For the text-containing cell, return its midpoint in [x, y] coordinate format. 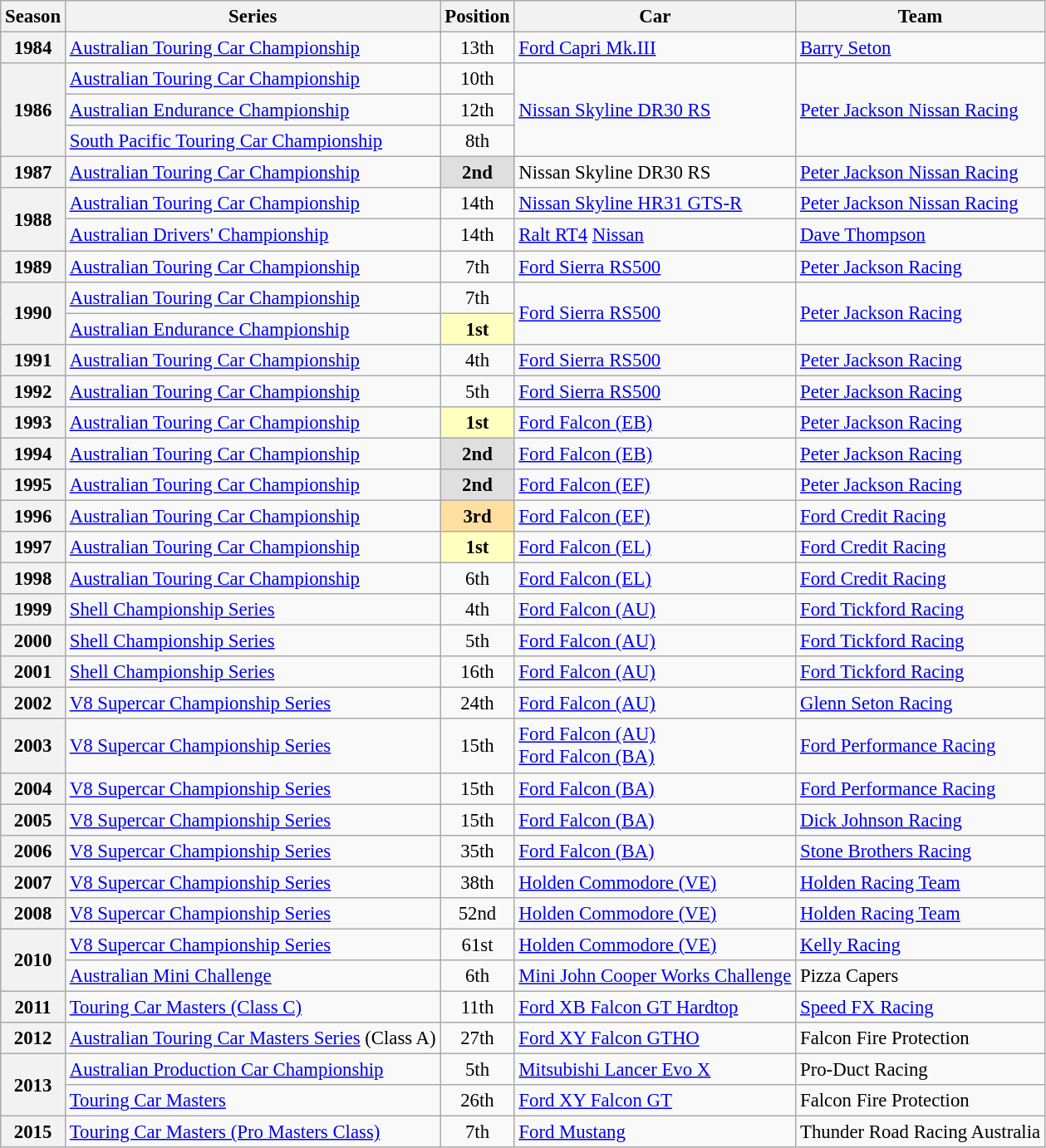
2011 [33, 1007]
1987 [33, 173]
1988 [33, 219]
10th [477, 79]
2013 [33, 1085]
Season [33, 17]
2007 [33, 882]
2015 [33, 1132]
Series [253, 17]
Speed FX Racing [921, 1007]
Ford XB Falcon GT Hardtop [655, 1007]
16th [477, 672]
Team [921, 17]
1999 [33, 610]
Australian Drivers' Championship [253, 235]
1997 [33, 547]
Touring Car Masters [253, 1101]
52nd [477, 914]
2000 [33, 641]
1989 [33, 267]
2005 [33, 820]
Nissan Skyline HR31 GTS-R [655, 204]
2006 [33, 851]
2004 [33, 788]
2008 [33, 914]
Dick Johnson Racing [921, 820]
8th [477, 141]
Mitsubishi Lancer Evo X [655, 1070]
Touring Car Masters (Pro Masters Class) [253, 1132]
Glenn Seton Racing [921, 704]
61st [477, 944]
Australian Production Car Championship [253, 1070]
11th [477, 1007]
2002 [33, 704]
Australian Touring Car Masters Series (Class A) [253, 1038]
Ford XY Falcon GTHO [655, 1038]
Ford Mustang [655, 1132]
12th [477, 110]
27th [477, 1038]
Dave Thompson [921, 235]
1995 [33, 485]
Pro-Duct Racing [921, 1070]
2010 [33, 960]
Car [655, 17]
1990 [33, 312]
Mini John Cooper Works Challenge [655, 976]
Stone Brothers Racing [921, 851]
Australian Mini Challenge [253, 976]
1996 [33, 516]
Ford Capri Mk.III [655, 48]
Kelly Racing [921, 944]
26th [477, 1101]
Touring Car Masters (Class C) [253, 1007]
1992 [33, 391]
1998 [33, 579]
Pizza Capers [921, 976]
2003 [33, 746]
Ford Falcon (AU)Ford Falcon (BA) [655, 746]
South Pacific Touring Car Championship [253, 141]
1986 [33, 110]
1984 [33, 48]
Ralt RT4 Nissan [655, 235]
Position [477, 17]
1991 [33, 360]
Thunder Road Racing Australia [921, 1132]
13th [477, 48]
2001 [33, 672]
1993 [33, 423]
24th [477, 704]
Barry Seton [921, 48]
Ford XY Falcon GT [655, 1101]
2012 [33, 1038]
3rd [477, 516]
35th [477, 851]
38th [477, 882]
1994 [33, 454]
